Detect which cell encompasses the target text, then output its [x, y] center coordinate. 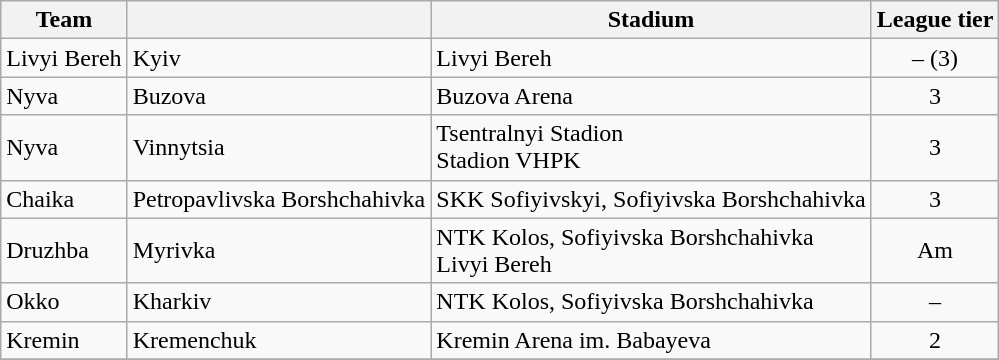
Stadium [651, 20]
Druzhba [64, 250]
Kharkiv [279, 302]
League tier [935, 20]
NTK Kolos, Sofiyivska BorshchahivkaLivyi Bereh [651, 250]
Kremenchuk [279, 340]
Buzova [279, 96]
– (3) [935, 58]
Buzova Arena [651, 96]
Petropavlivska Borshchahivka [279, 199]
NTK Kolos, Sofiyivska Borshchahivka [651, 302]
Team [64, 20]
– [935, 302]
Kremin Arena im. Babayeva [651, 340]
Am [935, 250]
Myrivka [279, 250]
Tsentralnyi StadionStadion VHPK [651, 148]
Okko [64, 302]
2 [935, 340]
SKK Sofiyivskyi, Sofiyivska Borshchahivka [651, 199]
Kremin [64, 340]
Vinnytsia [279, 148]
Chaika [64, 199]
Kyiv [279, 58]
